Output the [x, y] coordinate of the center of the cell containing the given text.  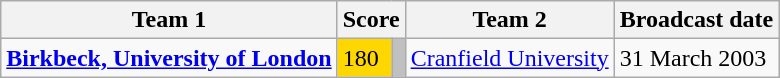
Cranfield University [510, 58]
Team 1 [169, 20]
Team 2 [510, 20]
Broadcast date [696, 20]
180 [364, 58]
Birkbeck, University of London [169, 58]
31 March 2003 [696, 58]
Score [371, 20]
